For the text-containing cell, return its midpoint in (x, y) coordinate format. 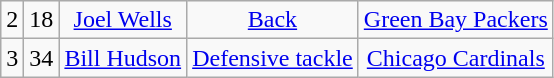
Green Bay Packers (456, 20)
Bill Hudson (123, 58)
34 (42, 58)
3 (12, 58)
Joel Wells (123, 20)
18 (42, 20)
Back (273, 20)
Defensive tackle (273, 58)
2 (12, 20)
Chicago Cardinals (456, 58)
